Scan for the cell matching the given text and deliver its (x, y) coordinate at center. 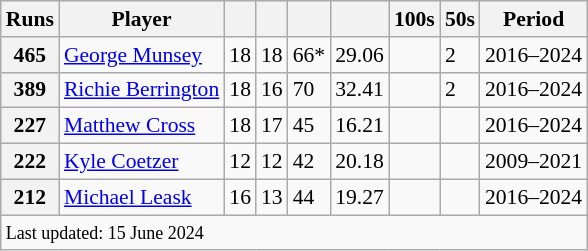
Richie Berrington (142, 90)
Runs (30, 19)
222 (30, 162)
Michael Leask (142, 197)
465 (30, 55)
Matthew Cross (142, 126)
70 (310, 90)
389 (30, 90)
29.06 (360, 55)
66* (310, 55)
42 (310, 162)
100s (414, 19)
45 (310, 126)
George Munsey (142, 55)
212 (30, 197)
Kyle Coetzer (142, 162)
13 (272, 197)
19.27 (360, 197)
Last updated: 15 June 2024 (294, 233)
50s (460, 19)
20.18 (360, 162)
Player (142, 19)
227 (30, 126)
2009–2021 (534, 162)
32.41 (360, 90)
17 (272, 126)
Period (534, 19)
16.21 (360, 126)
44 (310, 197)
